Capture the cell that displays the provided text and extract its [X, Y] central coordinate. 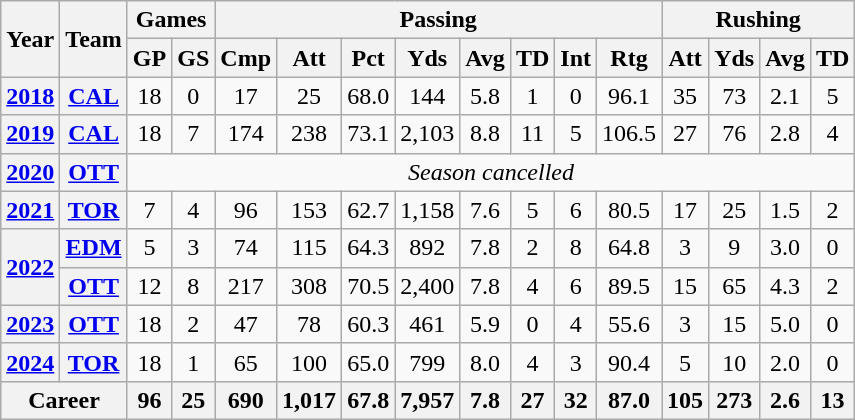
1,158 [428, 210]
8.8 [486, 134]
90.4 [630, 362]
Career [64, 400]
80.5 [630, 210]
2,400 [428, 286]
105 [686, 400]
Team [94, 39]
73 [734, 96]
892 [428, 248]
2023 [30, 324]
10 [734, 362]
Cmp [246, 58]
2.0 [786, 362]
3.0 [786, 248]
690 [246, 400]
2022 [30, 267]
GP [149, 58]
Games [170, 20]
2018 [30, 96]
Passing [438, 20]
60.3 [368, 324]
238 [310, 134]
67.8 [368, 400]
65.0 [368, 362]
78 [310, 324]
64.3 [368, 248]
35 [686, 96]
12 [149, 286]
64.8 [630, 248]
Year [30, 39]
73.1 [368, 134]
5.0 [786, 324]
5.8 [486, 96]
74 [246, 248]
8.0 [486, 362]
2021 [30, 210]
2,103 [428, 134]
Int [576, 58]
4.3 [786, 286]
5.9 [486, 324]
7.6 [486, 210]
153 [310, 210]
68.0 [368, 96]
47 [246, 324]
174 [246, 134]
2019 [30, 134]
273 [734, 400]
Pct [368, 58]
9 [734, 248]
2.8 [786, 134]
106.5 [630, 134]
GS [194, 58]
308 [310, 286]
55.6 [630, 324]
Season cancelled [490, 172]
799 [428, 362]
1,017 [310, 400]
13 [832, 400]
Rtg [630, 58]
2.6 [786, 400]
217 [246, 286]
115 [310, 248]
1.5 [786, 210]
2020 [30, 172]
89.5 [630, 286]
11 [532, 134]
32 [576, 400]
EDM [94, 248]
144 [428, 96]
70.5 [368, 286]
Rushing [758, 20]
87.0 [630, 400]
2024 [30, 362]
96.1 [630, 96]
461 [428, 324]
2.1 [786, 96]
7,957 [428, 400]
76 [734, 134]
62.7 [368, 210]
100 [310, 362]
